Detect which cell encompasses the target text, then output its [x, y] center coordinate. 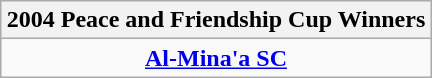
Al-Mina'a SC [216, 58]
2004 Peace and Friendship Cup Winners [216, 20]
